Provide the (x, y) coordinate of the cell's center where the given text is located.  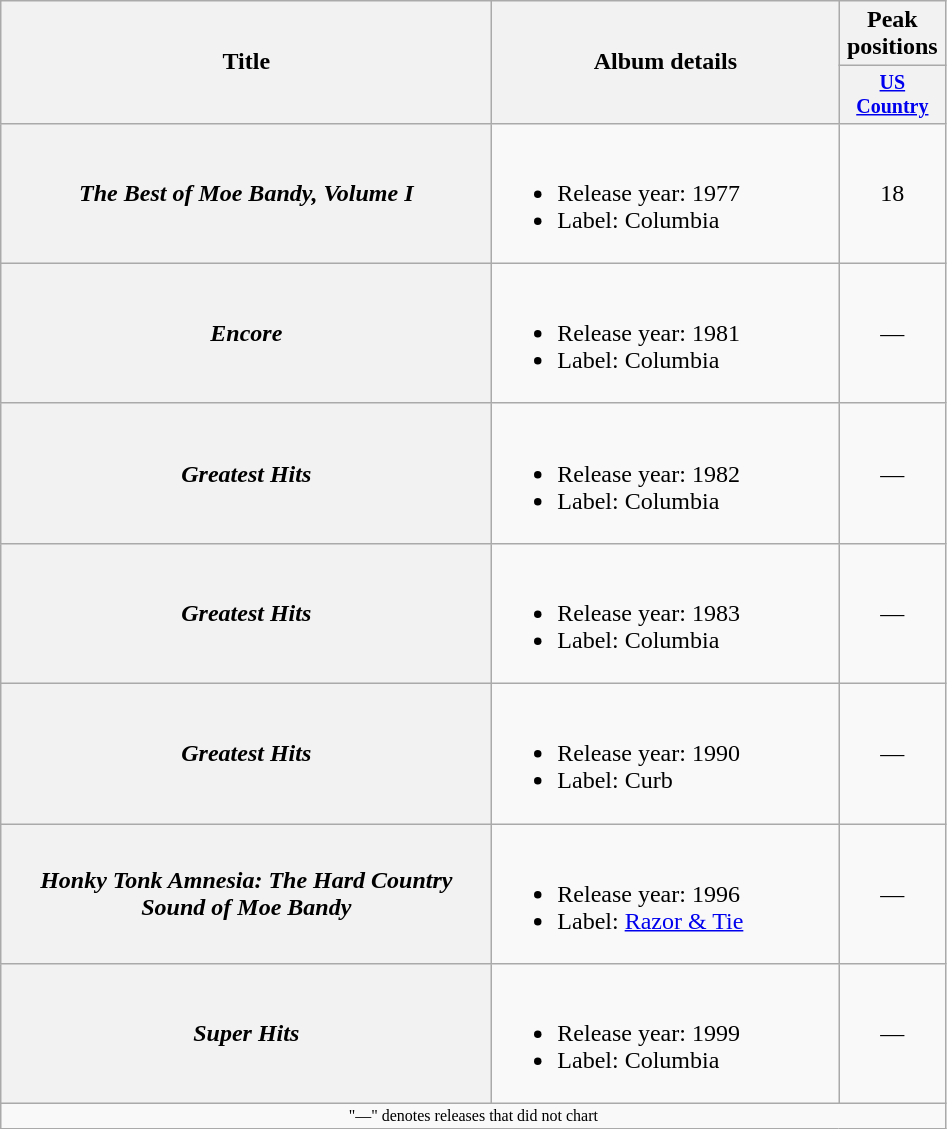
Release year: 1983Label: Columbia (666, 613)
Release year: 1981Label: Columbia (666, 333)
"—" denotes releases that did not chart (474, 1116)
Release year: 1982Label: Columbia (666, 473)
Release year: 1977Label: Columbia (666, 193)
The Best of Moe Bandy, Volume I (246, 193)
Encore (246, 333)
US Country (892, 94)
Honky Tonk Amnesia: The Hard Country Sound of Moe Bandy (246, 894)
Title (246, 62)
18 (892, 193)
Release year: 1999Label: Columbia (666, 1034)
Release year: 1996Label: Razor & Tie (666, 894)
Super Hits (246, 1034)
Release year: 1990Label: Curb (666, 754)
Peak positions (892, 34)
Album details (666, 62)
